Provide the (x, y) coordinate of the cell's center where the given text is located.  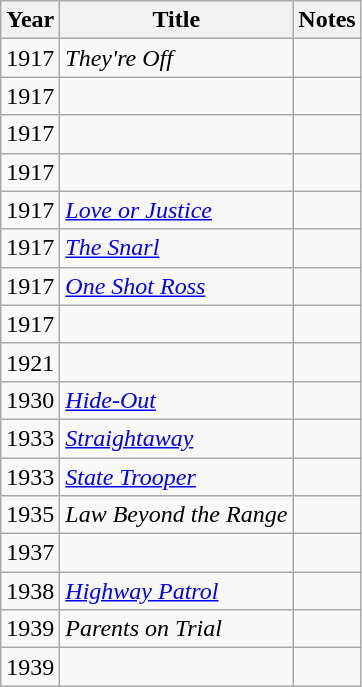
Notes (327, 20)
1937 (30, 553)
Title (176, 20)
Love or Justice (176, 210)
One Shot Ross (176, 286)
State Trooper (176, 477)
1938 (30, 591)
The Snarl (176, 248)
Law Beyond the Range (176, 515)
1935 (30, 515)
Highway Patrol (176, 591)
Parents on Trial (176, 629)
1921 (30, 362)
They're Off (176, 58)
Straightaway (176, 438)
Year (30, 20)
Hide-Out (176, 400)
1930 (30, 400)
